Capture the cell that displays the provided text and extract its [X, Y] central coordinate. 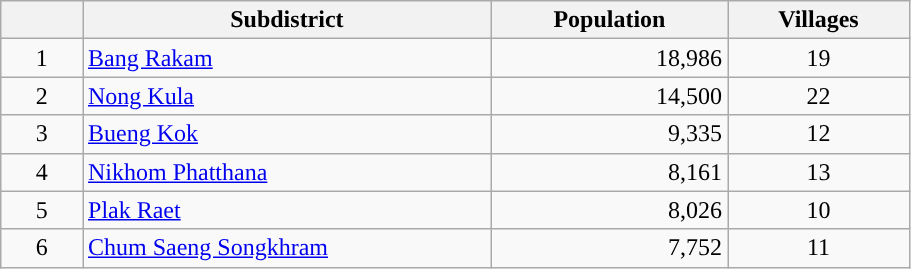
Bang Rakam [286, 58]
11 [819, 248]
Bueng Kok [286, 134]
22 [819, 96]
Chum Saeng Songkhram [286, 248]
5 [42, 210]
2 [42, 96]
1 [42, 58]
19 [819, 58]
8,026 [609, 210]
Nikhom Phatthana [286, 172]
7,752 [609, 248]
12 [819, 134]
6 [42, 248]
13 [819, 172]
Population [609, 20]
9,335 [609, 134]
18,986 [609, 58]
10 [819, 210]
Plak Raet [286, 210]
8,161 [609, 172]
Subdistrict [286, 20]
4 [42, 172]
Nong Kula [286, 96]
Villages [819, 20]
14,500 [609, 96]
3 [42, 134]
